Capture the cell that displays the provided text and extract its (x, y) central coordinate. 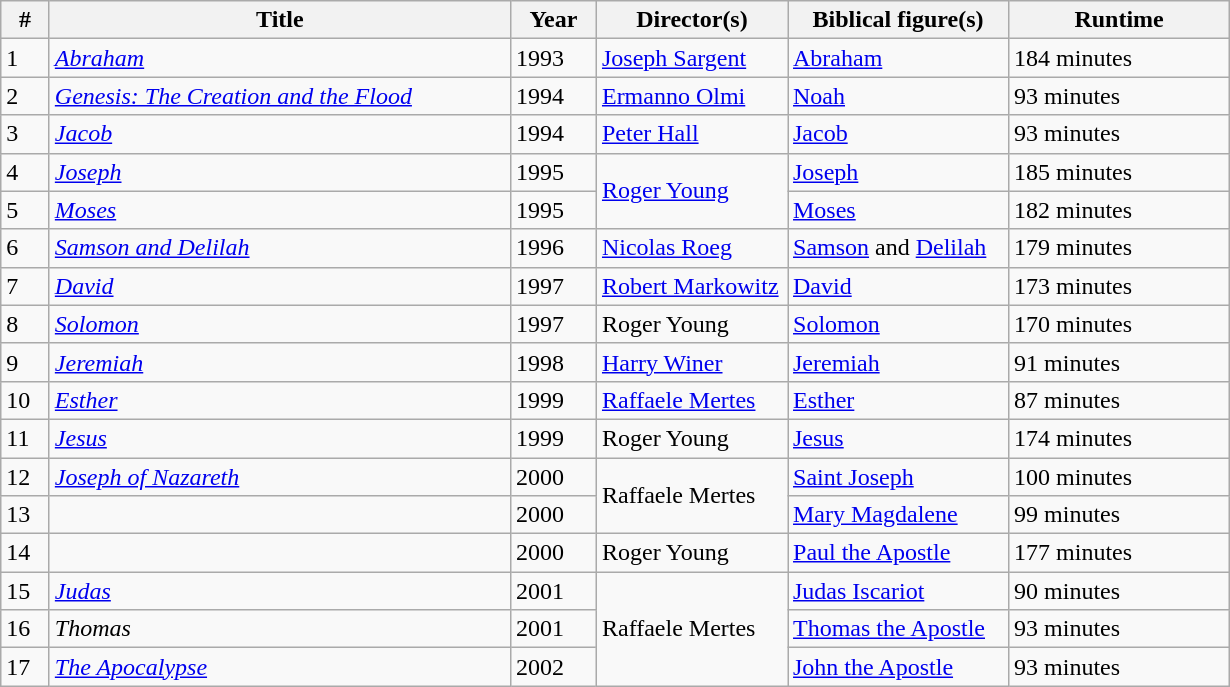
9 (26, 362)
6 (26, 248)
174 minutes (1120, 438)
87 minutes (1120, 400)
10 (26, 400)
Mary Magdalene (898, 515)
1996 (553, 248)
1993 (553, 58)
Runtime (1120, 20)
16 (26, 629)
2002 (553, 667)
Harry Winer (692, 362)
99 minutes (1120, 515)
Judas Iscariot (898, 591)
Peter Hall (692, 134)
Year (553, 20)
8 (26, 324)
13 (26, 515)
1 (26, 58)
Thomas (280, 629)
2 (26, 96)
Ermanno Olmi (692, 96)
Biblical figure(s) (898, 20)
4 (26, 172)
The Apocalypse (280, 667)
184 minutes (1120, 58)
185 minutes (1120, 172)
Genesis: The Creation and the Flood (280, 96)
5 (26, 210)
170 minutes (1120, 324)
1998 (553, 362)
12 (26, 477)
Nicolas Roeg (692, 248)
Director(s) (692, 20)
177 minutes (1120, 553)
# (26, 20)
179 minutes (1120, 248)
Title (280, 20)
Saint Joseph (898, 477)
3 (26, 134)
182 minutes (1120, 210)
Paul the Apostle (898, 553)
Joseph Sargent (692, 58)
Robert Markowitz (692, 286)
11 (26, 438)
173 minutes (1120, 286)
17 (26, 667)
7 (26, 286)
Noah (898, 96)
Judas (280, 591)
91 minutes (1120, 362)
15 (26, 591)
Thomas the Apostle (898, 629)
Joseph of Nazareth (280, 477)
14 (26, 553)
John the Apostle (898, 667)
100 minutes (1120, 477)
90 minutes (1120, 591)
